Locate the cell with the specified text and output its [X, Y] center coordinate. 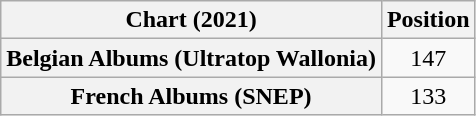
Belgian Albums (Ultratop Wallonia) [192, 58]
147 [428, 58]
133 [428, 96]
Position [428, 20]
French Albums (SNEP) [192, 96]
Chart (2021) [192, 20]
